Detect which cell encompasses the target text, then output its (x, y) center coordinate. 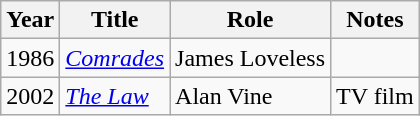
Notes (376, 20)
Title (115, 20)
The Law (115, 96)
Comrades (115, 58)
1986 (30, 58)
Year (30, 20)
2002 (30, 96)
James Loveless (250, 58)
TV film (376, 96)
Role (250, 20)
Alan Vine (250, 96)
